Locate the cell with the specified text and output its (X, Y) center coordinate. 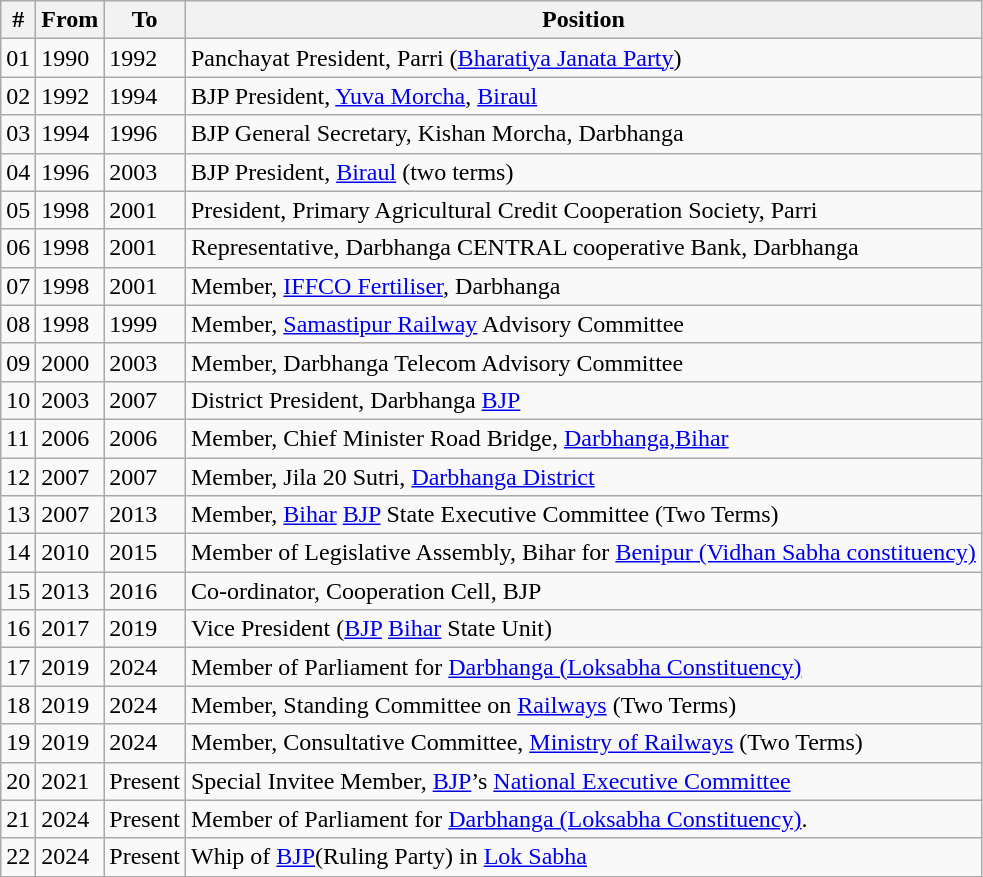
Member, Chief Minister Road Bridge, Darbhanga,Bihar (583, 438)
BJP President, Biraul (two terms) (583, 172)
Member, Standing Committee on Railways (Two Terms) (583, 705)
17 (18, 667)
Member, IFFCO Fertiliser, Darbhanga (583, 286)
10 (18, 400)
Member, Darbhanga Telecom Advisory Committee (583, 362)
2000 (70, 362)
2017 (70, 629)
05 (18, 210)
20 (18, 781)
13 (18, 515)
07 (18, 286)
From (70, 20)
15 (18, 591)
1999 (145, 324)
Representative, Darbhanga CENTRAL cooperative Bank, Darbhanga (583, 248)
22 (18, 857)
BJP President, Yuva Morcha, Biraul (583, 96)
09 (18, 362)
Member, Consultative Committee, Ministry of Railways (Two Terms) (583, 743)
18 (18, 705)
BJP General Secretary, Kishan Morcha, Darbhanga (583, 134)
11 (18, 438)
Special Invitee Member, BJP’s National Executive Committee (583, 781)
District President, Darbhanga BJP (583, 400)
12 (18, 477)
Co-ordinator, Cooperation Cell, BJP (583, 591)
# (18, 20)
03 (18, 134)
Member, Samastipur Railway Advisory Committee (583, 324)
14 (18, 553)
2016 (145, 591)
Member of Parliament for Darbhanga (Loksabha Constituency). (583, 819)
21 (18, 819)
2021 (70, 781)
01 (18, 58)
Panchayat President, Parri (Bharatiya Janata Party) (583, 58)
Vice President (BJP Bihar State Unit) (583, 629)
2010 (70, 553)
16 (18, 629)
Member of Legislative Assembly, Bihar for Benipur (Vidhan Sabha constituency) (583, 553)
02 (18, 96)
Position (583, 20)
04 (18, 172)
19 (18, 743)
President, Primary Agricultural Credit Cooperation Society, Parri (583, 210)
Member, Jila 20 Sutri, Darbhanga District (583, 477)
06 (18, 248)
Whip of BJP(Ruling Party) in Lok Sabha (583, 857)
1990 (70, 58)
2015 (145, 553)
Member, Bihar BJP State Executive Committee (Two Terms) (583, 515)
To (145, 20)
08 (18, 324)
Member of Parliament for Darbhanga (Loksabha Constituency) (583, 667)
